From the cell containing the given text, extract its center point as [x, y] coordinate. 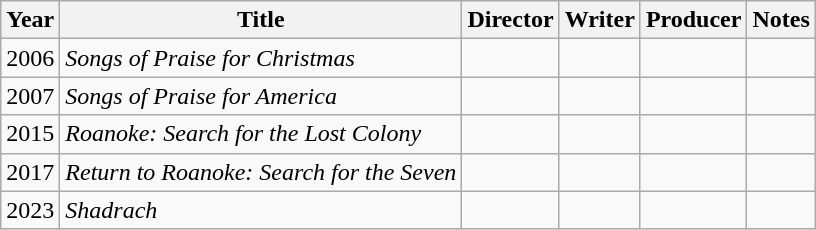
Shadrach [261, 210]
2007 [30, 96]
2015 [30, 134]
Title [261, 20]
Songs of Praise for Christmas [261, 58]
Return to Roanoke: Search for the Seven [261, 172]
2023 [30, 210]
Notes [781, 20]
Producer [694, 20]
Writer [600, 20]
Year [30, 20]
2017 [30, 172]
2006 [30, 58]
Songs of Praise for America [261, 96]
Director [510, 20]
Roanoke: Search for the Lost Colony [261, 134]
